For the text-containing cell, return its midpoint in (x, y) coordinate format. 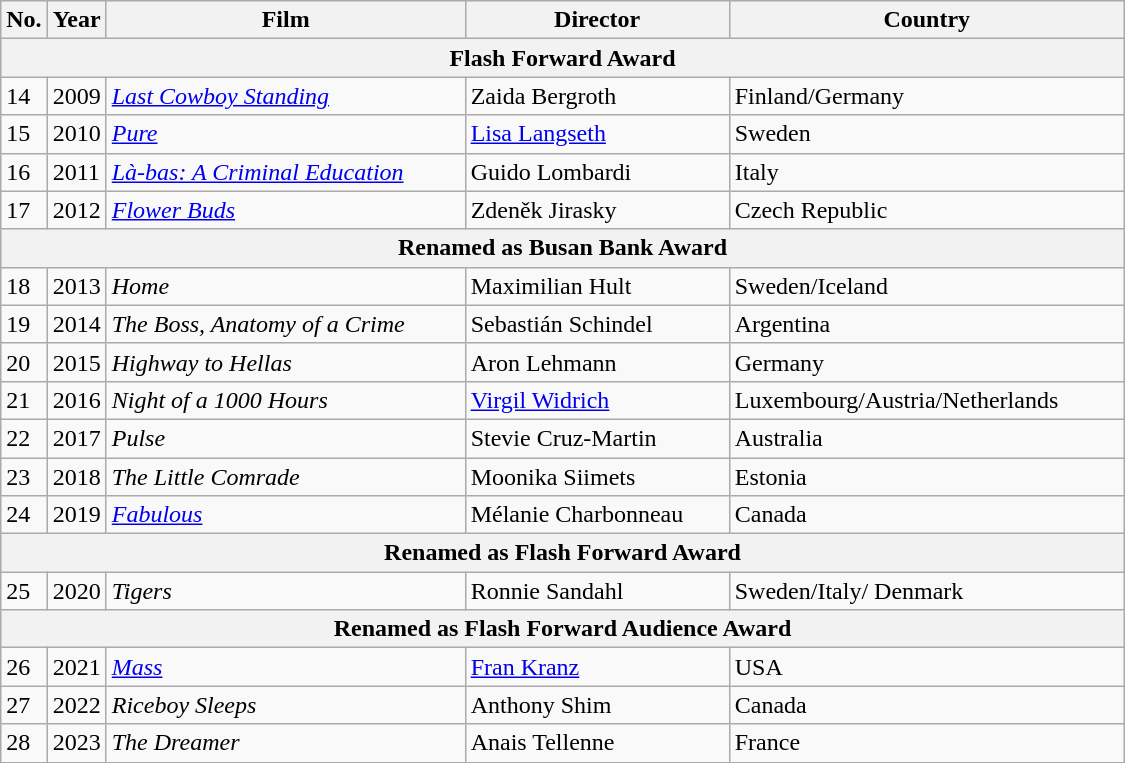
Maximilian Hult (597, 286)
Last Cowboy Standing (286, 96)
Anthony Shim (597, 705)
Tigers (286, 591)
2019 (76, 515)
Sweden/Italy/ Denmark (926, 591)
22 (24, 438)
Country (926, 20)
Czech Republic (926, 210)
Ronnie Sandahl (597, 591)
28 (24, 743)
2012 (76, 210)
Highway to Hellas (286, 362)
Stevie Cruz-Martin (597, 438)
18 (24, 286)
2009 (76, 96)
Estonia (926, 477)
Night of a 1000 Hours (286, 400)
USA (926, 667)
Pulse (286, 438)
Germany (926, 362)
15 (24, 134)
Australia (926, 438)
2022 (76, 705)
Renamed as Flash Forward Audience Award (563, 629)
The Dreamer (286, 743)
Mélanie Charbonneau (597, 515)
17 (24, 210)
2011 (76, 172)
21 (24, 400)
23 (24, 477)
Film (286, 20)
No. (24, 20)
2018 (76, 477)
Home (286, 286)
Riceboy Sleeps (286, 705)
Italy (926, 172)
Fabulous (286, 515)
Luxembourg/Austria/Netherlands (926, 400)
Pure (286, 134)
26 (24, 667)
2013 (76, 286)
Renamed as Flash Forward Award (563, 553)
2017 (76, 438)
2015 (76, 362)
Virgil Widrich (597, 400)
Year (76, 20)
Mass (286, 667)
Sweden/Iceland (926, 286)
24 (24, 515)
Aron Lehmann (597, 362)
Director (597, 20)
Zaida Bergroth (597, 96)
Sweden (926, 134)
France (926, 743)
2020 (76, 591)
Là-bas: A Criminal Education (286, 172)
Sebastián Schindel (597, 324)
Zdeněk Jirasky (597, 210)
Fran Kranz (597, 667)
Flower Buds (286, 210)
Moonika Siimets (597, 477)
The Boss, Anatomy of a Crime (286, 324)
Guido Lombardi (597, 172)
2023 (76, 743)
2016 (76, 400)
27 (24, 705)
Finland/Germany (926, 96)
Renamed as Busan Bank Award (563, 248)
16 (24, 172)
2014 (76, 324)
14 (24, 96)
19 (24, 324)
2021 (76, 667)
Anais Tellenne (597, 743)
20 (24, 362)
Argentina (926, 324)
25 (24, 591)
Lisa Langseth (597, 134)
2010 (76, 134)
Flash Forward Award (563, 58)
The Little Comrade (286, 477)
